Scan for the cell matching the given text and deliver its (x, y) coordinate at center. 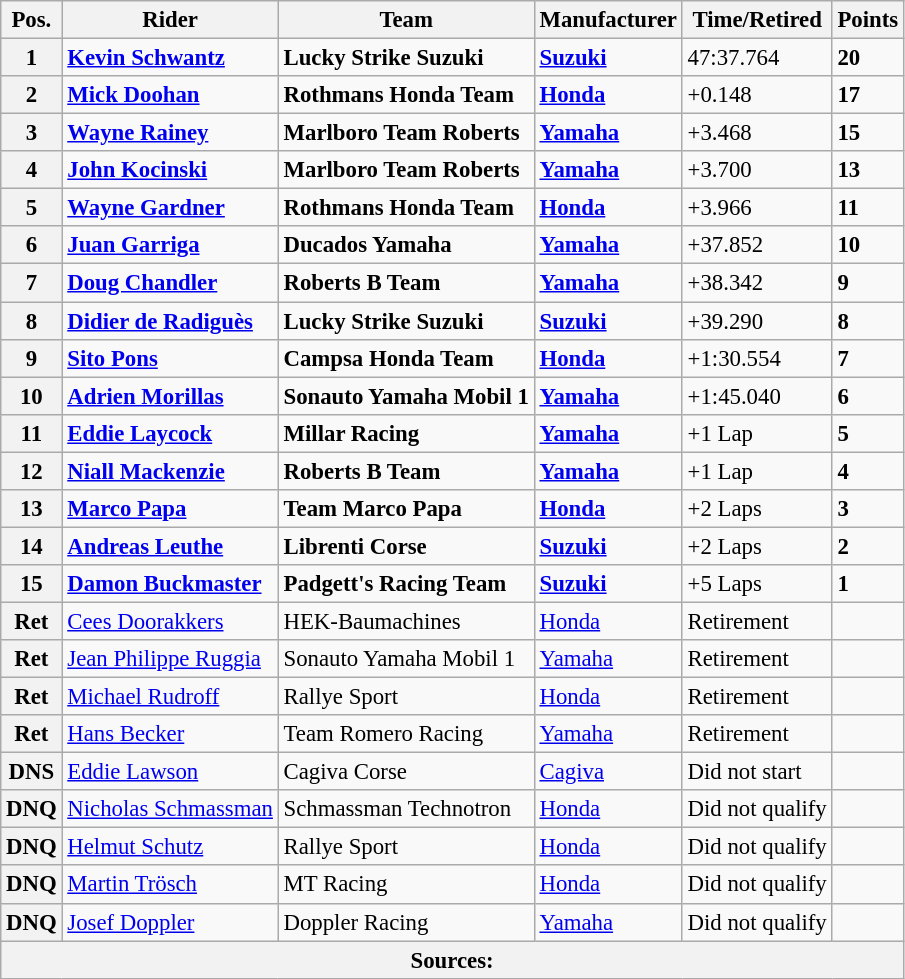
+37.852 (757, 245)
Wayne Rainey (170, 133)
Eddie Laycock (170, 433)
Didier de Radiguès (170, 321)
Cees Doorakkers (170, 621)
+1:30.554 (757, 358)
+38.342 (757, 283)
Adrien Morillas (170, 396)
+3.966 (757, 208)
Doppler Racing (406, 922)
Kevin Schwantz (170, 58)
Wayne Gardner (170, 208)
Schmassman Technotron (406, 809)
Padgett's Racing Team (406, 584)
Juan Garriga (170, 245)
Manufacturer (608, 20)
Team Marco Papa (406, 509)
Andreas Leuthe (170, 546)
Mick Doohan (170, 95)
HEK-Baumachines (406, 621)
20 (868, 58)
Team (406, 20)
Rider (170, 20)
+0.148 (757, 95)
Helmut Schutz (170, 847)
John Kocinski (170, 170)
+5 Laps (757, 584)
Eddie Lawson (170, 772)
Marco Papa (170, 509)
Team Romero Racing (406, 734)
Cagiva Corse (406, 772)
DNS (32, 772)
Time/Retired (757, 20)
Damon Buckmaster (170, 584)
Josef Doppler (170, 922)
MT Racing (406, 885)
Niall Mackenzie (170, 471)
Hans Becker (170, 734)
+3.700 (757, 170)
+1:45.040 (757, 396)
Ducados Yamaha (406, 245)
12 (32, 471)
Sources: (452, 960)
Cagiva (608, 772)
Michael Rudroff (170, 697)
47:37.764 (757, 58)
Did not start (757, 772)
Pos. (32, 20)
+39.290 (757, 321)
+3.468 (757, 133)
Librenti Corse (406, 546)
Campsa Honda Team (406, 358)
14 (32, 546)
Jean Philippe Ruggia (170, 659)
Millar Racing (406, 433)
Doug Chandler (170, 283)
Points (868, 20)
Nicholas Schmassman (170, 809)
17 (868, 95)
Martin Trösch (170, 885)
Sito Pons (170, 358)
